Return (x, y) of the center of cell containing provided text 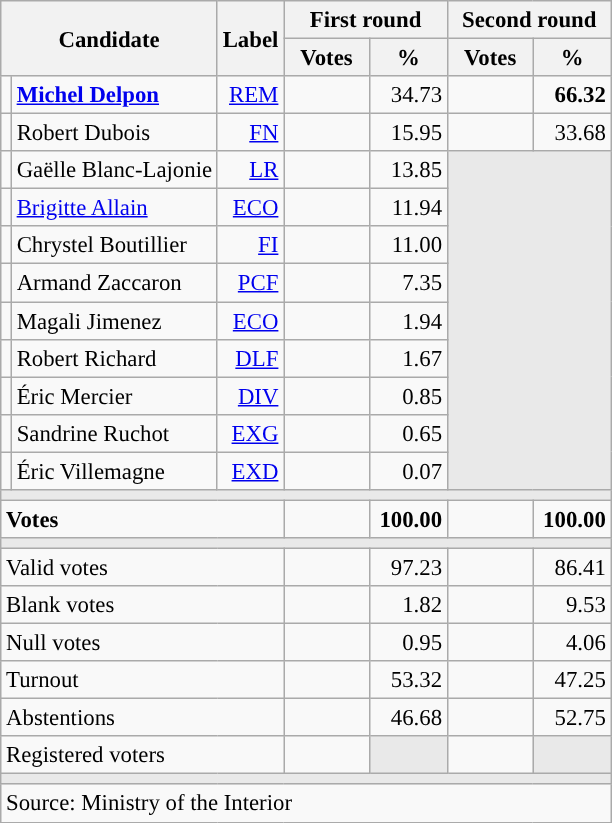
FN (250, 133)
0.65 (408, 433)
Source: Ministry of the Interior (306, 804)
97.23 (408, 567)
1.82 (408, 605)
FI (250, 245)
86.41 (572, 567)
53.32 (408, 680)
PCF (250, 283)
LR (250, 170)
Magali Jimenez (114, 321)
47.25 (572, 680)
0.07 (408, 471)
Candidate (110, 38)
15.95 (408, 133)
Brigitte Allain (114, 208)
Armand Zaccaron (114, 283)
Abstentions (142, 718)
Robert Dubois (114, 133)
46.68 (408, 718)
DIV (250, 396)
EXG (250, 433)
11.00 (408, 245)
Blank votes (142, 605)
EXD (250, 471)
Michel Delpon (114, 95)
4.06 (572, 643)
11.94 (408, 208)
0.85 (408, 396)
13.85 (408, 170)
34.73 (408, 95)
DLF (250, 358)
33.68 (572, 133)
Null votes (142, 643)
Robert Richard (114, 358)
0.95 (408, 643)
1.94 (408, 321)
Sandrine Ruchot (114, 433)
Registered voters (142, 755)
Éric Mercier (114, 396)
Éric Villemagne (114, 471)
9.53 (572, 605)
Chrystel Boutillier (114, 245)
Second round (529, 20)
Valid votes (142, 567)
Turnout (142, 680)
Label (250, 38)
66.32 (572, 95)
First round (366, 20)
Gaëlle Blanc-Lajonie (114, 170)
1.67 (408, 358)
REM (250, 95)
7.35 (408, 283)
52.75 (572, 718)
